Return [X, Y] of the center of cell containing provided text 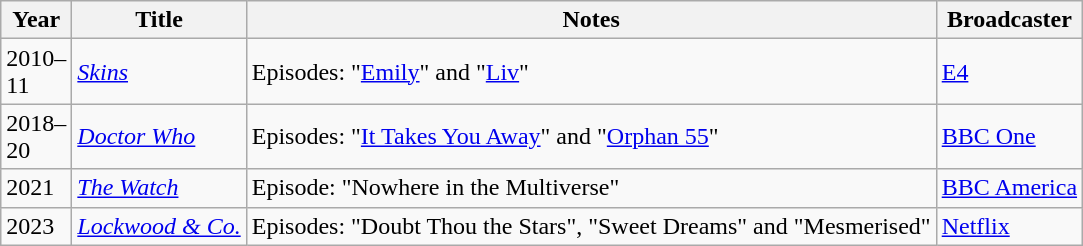
Episode: "Nowhere in the Multiverse" [591, 188]
Doctor Who [159, 136]
2018–20 [36, 136]
Episodes: "It Takes You Away" and "Orphan 55" [591, 136]
Broadcaster [1009, 20]
BBC America [1009, 188]
BBC One [1009, 136]
Year [36, 20]
Episodes: "Emily" and "Liv" [591, 72]
The Watch [159, 188]
Skins [159, 72]
E4 [1009, 72]
Episodes: "Doubt Thou the Stars", "Sweet Dreams" and "Mesmerised" [591, 226]
Netflix [1009, 226]
2023 [36, 226]
Title [159, 20]
2021 [36, 188]
2010–11 [36, 72]
Lockwood & Co. [159, 226]
Notes [591, 20]
